Find where the given text appears and provide that cell's center as (x, y) coordinate. 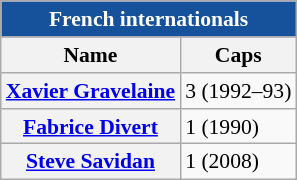
Fabrice Divert (90, 126)
Steve Savidan (90, 162)
French internationals (149, 19)
3 (1992–93) (238, 91)
Name (90, 55)
Xavier Gravelaine (90, 91)
Caps (238, 55)
1 (2008) (238, 162)
1 (1990) (238, 126)
